Output the (x, y) coordinate of the center of the cell containing the given text.  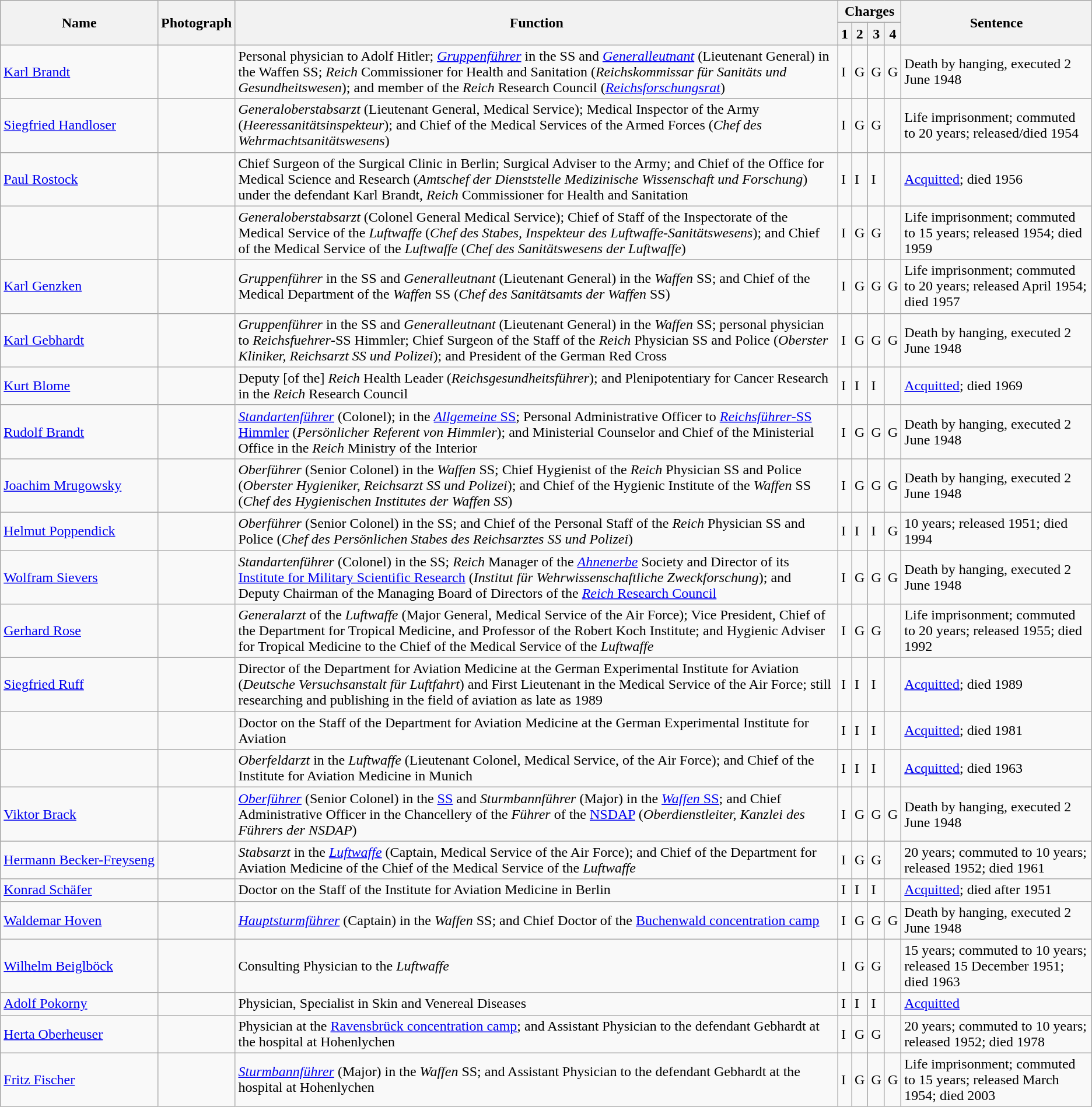
Life imprisonment; commuted to 15 years; released 1954; died 1959 (996, 233)
Acquitted; died 1981 (996, 730)
20 years; commuted to 10 years; released 1952; died 1961 (996, 860)
Doctor on the Staff of the Department for Aviation Medicine at the German Experimental Institute for Aviation (537, 730)
Karl Genzken (79, 286)
Hauptsturmführer (Captain) in the Waffen SS; and Chief Doctor of the Buchenwald concentration camp (537, 920)
Photograph (197, 23)
Life imprisonment; commuted to 20 years; released/died 1954 (996, 125)
Gerhard Rose (79, 631)
Joachim Mrugowsky (79, 485)
Fritz Fischer (79, 1080)
Life imprisonment; commuted to 15 years; released March 1954; died 2003 (996, 1080)
Acquitted; died after 1951 (996, 890)
Siegfried Ruff (79, 685)
20 years; commuted to 10 years; released 1952; died 1978 (996, 1034)
15 years; commuted to 10 years; released 15 December 1951; died 1963 (996, 966)
Herta Oberheuser (79, 1034)
Function (537, 23)
Sentence (996, 23)
4 (892, 34)
Deputy [of the] Reich Health Leader (Reichsgesundheitsführer); and Plenipotentiary for Cancer Research in the Reich Research Council (537, 386)
Acquitted; died 1956 (996, 179)
Physician, Specialist in Skin and Venereal Diseases (537, 1004)
Kurt Blome (79, 386)
Wolfram Sievers (79, 577)
Karl Gebhardt (79, 340)
Acquitted; died 1969 (996, 386)
Rudolf Brandt (79, 432)
1 (845, 34)
Consulting Physician to the Luftwaffe (537, 966)
Charges (870, 12)
Acquitted; died 1989 (996, 685)
Sturmbannführer (Major) in the Waffen SS; and Assistant Physician to the defendant Gebhardt at the hospital at Hohenlychen (537, 1080)
Physician at the Ravensbrück concentration camp; and Assistant Physician to the defendant Gebhardt at the hospital at Hohenlychen (537, 1034)
Wilhelm Beiglböck (79, 966)
2 (860, 34)
Adolf Pokorny (79, 1004)
Acquitted; died 1963 (996, 769)
Waldemar Hoven (79, 920)
Paul Rostock (79, 179)
10 years; released 1951; died 1994 (996, 531)
Viktor Brack (79, 814)
3 (876, 34)
Oberfeldarzt in the Luftwaffe (Lieutenant Colonel, Medical Service, of the Air Force); and Chief of the Institute for Aviation Medicine in Munich (537, 769)
Konrad Schäfer (79, 890)
Doctor on the Staff of the Institute for Aviation Medicine in Berlin (537, 890)
Karl Brandt (79, 72)
Name (79, 23)
Siegfried Handloser (79, 125)
Helmut Poppendick (79, 531)
Life imprisonment; commuted to 20 years; released April 1954; died 1957 (996, 286)
Acquitted (996, 1004)
Life imprisonment; commuted to 20 years; released 1955; died 1992 (996, 631)
Hermann Becker-Freyseng (79, 860)
